Return [X, Y] of the center of cell containing provided text 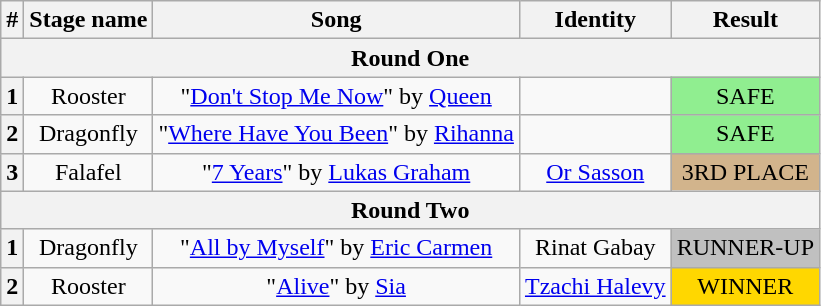
Rinat Gabay [595, 248]
"All by Myself" by Eric Carmen [336, 248]
Round Two [410, 210]
Stage name [88, 20]
Falafel [88, 172]
# [12, 20]
"Don't Stop Me Now" by Queen [336, 96]
"7 Years" by Lukas Graham [336, 172]
Song [336, 20]
"Where Have You Been" by Rihanna [336, 134]
"Alive" by Sia [336, 286]
Tzachi Halevy [595, 286]
RUNNER-UP [745, 248]
Result [745, 20]
Identity [595, 20]
WINNER [745, 286]
3RD PLACE [745, 172]
Round One [410, 58]
3 [12, 172]
Or Sasson [595, 172]
